Capture the cell that displays the provided text and extract its (X, Y) central coordinate. 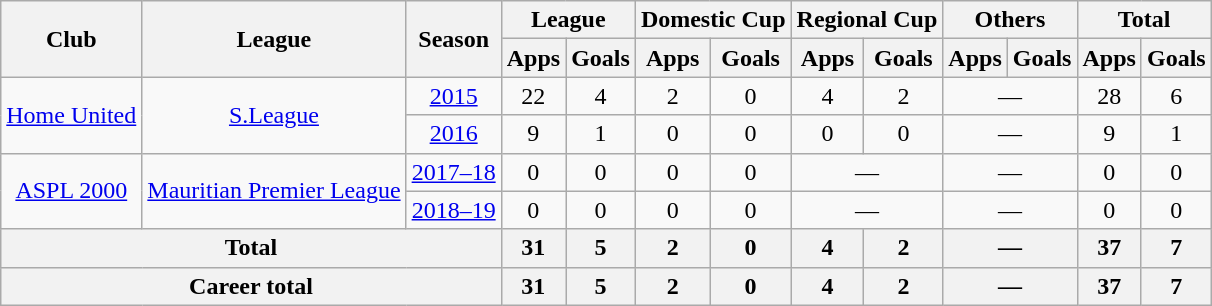
Regional Cup (867, 20)
2015 (454, 96)
6 (1176, 96)
Season (454, 39)
Career total (251, 286)
S.League (274, 115)
Club (72, 39)
2018–19 (454, 210)
22 (533, 96)
Home United (72, 115)
ASPL 2000 (72, 191)
2017–18 (454, 172)
28 (1109, 96)
Mauritian Premier League (274, 191)
Domestic Cup (713, 20)
Others (1010, 20)
2016 (454, 134)
